Provide the (x, y) coordinate of the cell's center where the given text is located.  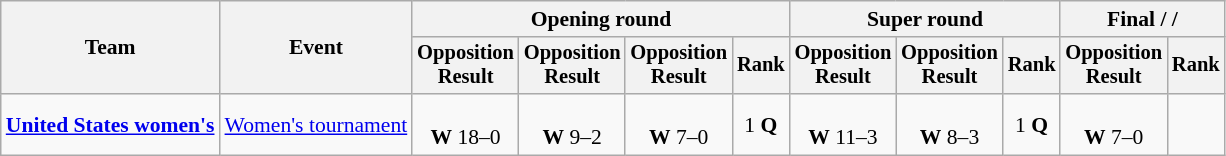
Super round (926, 19)
Team (110, 48)
W 11–3 (844, 124)
Opening round (600, 19)
Final / / (1142, 19)
W 18–0 (466, 124)
W 8–3 (950, 124)
W 9–2 (572, 124)
Women's tournament (316, 124)
Event (316, 48)
United States women's (110, 124)
